Return (x, y) of the center of cell containing provided text 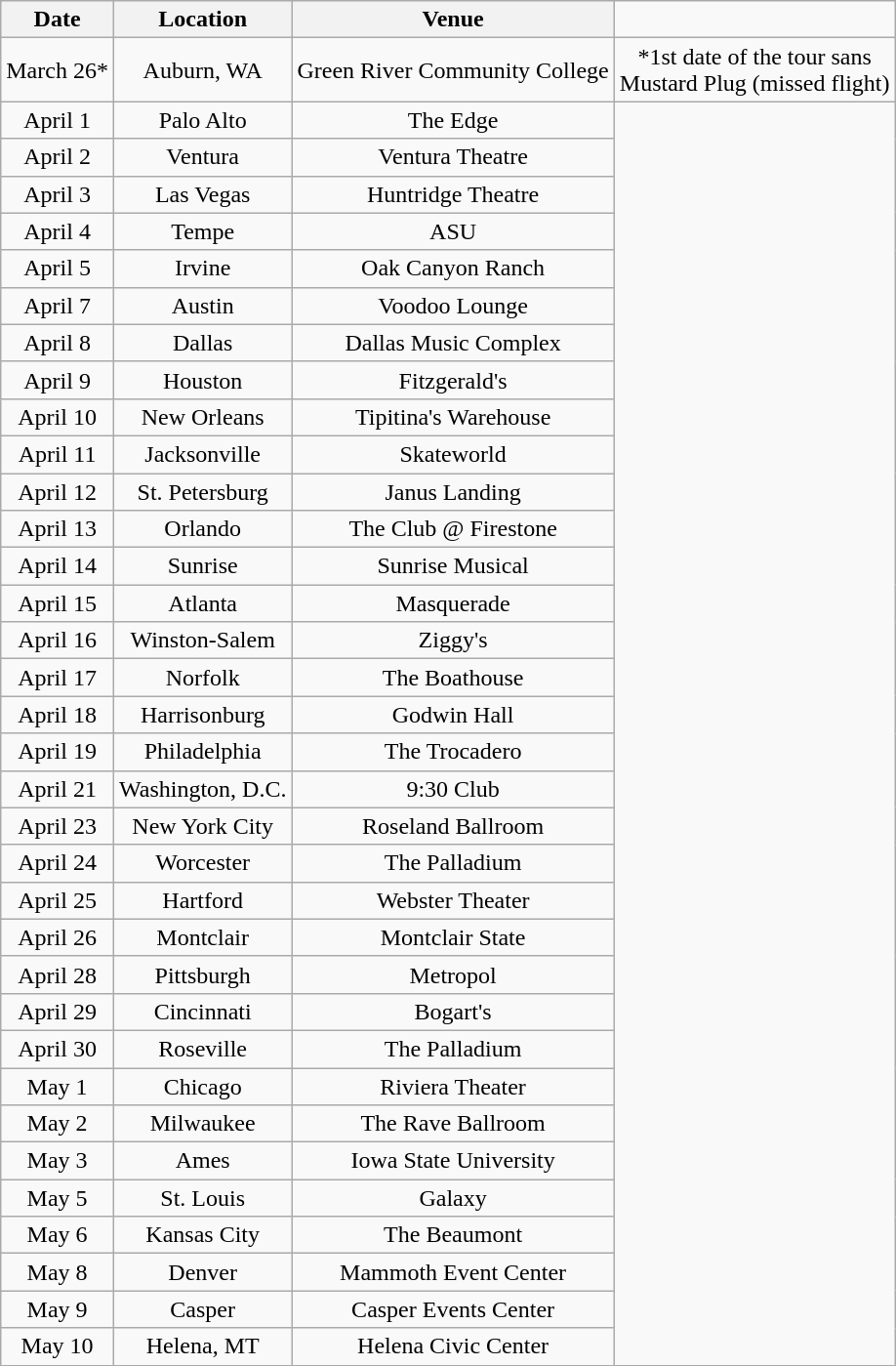
Iowa State University (453, 1161)
Godwin Hall (453, 715)
April 9 (58, 380)
May 8 (58, 1272)
April 18 (58, 715)
The Edge (453, 120)
Skateworld (453, 454)
March 26* (58, 70)
April 30 (58, 1049)
9:30 Club (453, 789)
Norfolk (202, 678)
May 2 (58, 1124)
ASU (453, 231)
Ventura Theatre (453, 157)
April 21 (58, 789)
Irvine (202, 269)
The Trocadero (453, 752)
Roseland Ballroom (453, 826)
Tipitina's Warehouse (453, 417)
Cincinnati (202, 1012)
Helena Civic Center (453, 1346)
Kansas City (202, 1235)
Harrisonburg (202, 715)
The Beaumont (453, 1235)
Winston-Salem (202, 641)
Las Vegas (202, 194)
Helena, MT (202, 1346)
April 12 (58, 491)
May 6 (58, 1235)
Venue (453, 20)
April 8 (58, 343)
April 11 (58, 454)
April 3 (58, 194)
May 3 (58, 1161)
April 1 (58, 120)
April 15 (58, 603)
Mammoth Event Center (453, 1272)
Masquerade (453, 603)
Sunrise Musical (453, 566)
Houston (202, 380)
Huntridge Theatre (453, 194)
Bogart's (453, 1012)
Montclair State (453, 937)
Galaxy (453, 1198)
New Orleans (202, 417)
*1st date of the tour sansMustard Plug (missed flight) (754, 70)
Atlanta (202, 603)
April 4 (58, 231)
Voodoo Lounge (453, 306)
Orlando (202, 529)
Palo Alto (202, 120)
Webster Theater (453, 900)
Philadelphia (202, 752)
New York City (202, 826)
Austin (202, 306)
Montclair (202, 937)
The Rave Ballroom (453, 1124)
Dallas (202, 343)
Milwaukee (202, 1124)
Ames (202, 1161)
Worcester (202, 863)
Denver (202, 1272)
April 5 (58, 269)
April 23 (58, 826)
May 1 (58, 1087)
Ventura (202, 157)
Hartford (202, 900)
Tempe (202, 231)
April 26 (58, 937)
Pittsburgh (202, 974)
The Club @ Firestone (453, 529)
Casper (202, 1309)
April 29 (58, 1012)
Sunrise (202, 566)
April 19 (58, 752)
Chicago (202, 1087)
Date (58, 20)
Casper Events Center (453, 1309)
April 17 (58, 678)
Green River Community College (453, 70)
Ziggy's (453, 641)
Washington, D.C. (202, 789)
April 16 (58, 641)
Auburn, WA (202, 70)
April 25 (58, 900)
Fitzgerald's (453, 380)
Oak Canyon Ranch (453, 269)
Riviera Theater (453, 1087)
April 28 (58, 974)
Metropol (453, 974)
Location (202, 20)
May 10 (58, 1346)
April 10 (58, 417)
Roseville (202, 1049)
Janus Landing (453, 491)
April 24 (58, 863)
The Boathouse (453, 678)
May 5 (58, 1198)
St. Louis (202, 1198)
April 14 (58, 566)
Jacksonville (202, 454)
April 13 (58, 529)
Dallas Music Complex (453, 343)
St. Petersburg (202, 491)
May 9 (58, 1309)
April 2 (58, 157)
April 7 (58, 306)
